From the cell containing the given text, extract its center point as (x, y) coordinate. 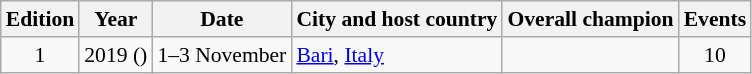
Bari, Italy (396, 55)
Events (715, 19)
1 (40, 55)
2019 () (116, 55)
Year (116, 19)
10 (715, 55)
City and host country (396, 19)
Overall champion (590, 19)
Edition (40, 19)
1–3 November (222, 55)
Date (222, 19)
